Extract the [x, y] coordinate from the center of the cell holding the provided text.  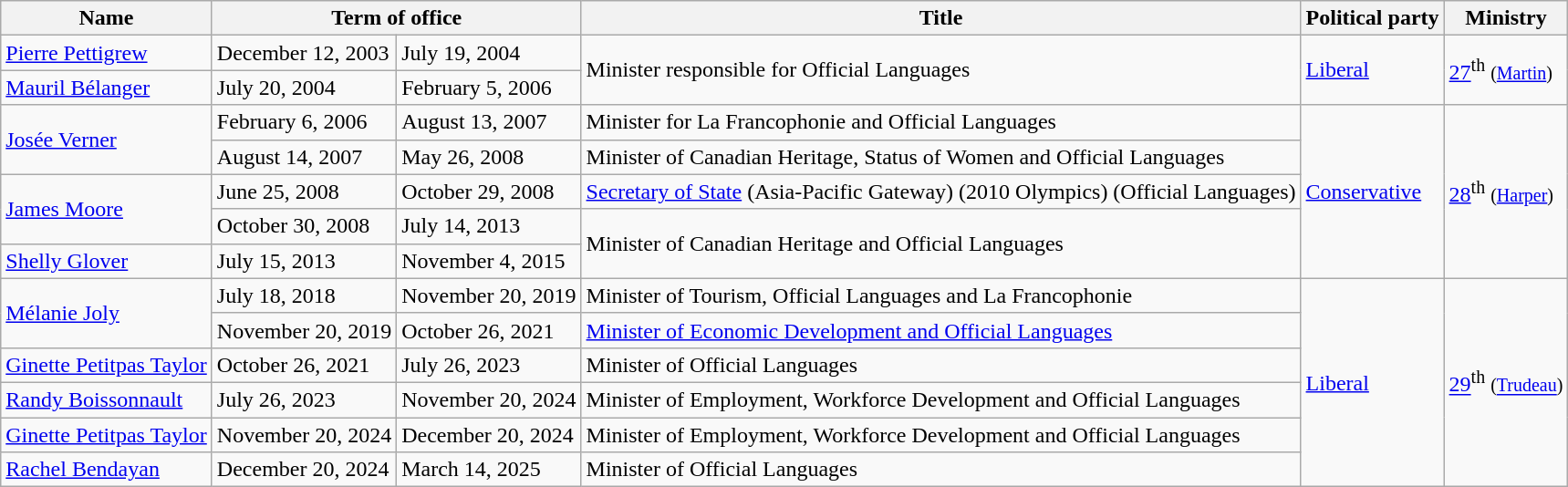
Name [107, 18]
August 13, 2007 [489, 122]
July 14, 2013 [489, 226]
July 18, 2018 [304, 295]
July 19, 2004 [489, 53]
Shelly Glover [107, 261]
Mélanie Joly [107, 313]
Mauril Bélanger [107, 88]
May 26, 2008 [489, 157]
Rachel Bendayan [107, 470]
February 6, 2006 [304, 122]
Minister of Economic Development and Official Languages [941, 330]
Pierre Pettigrew [107, 53]
July 20, 2004 [304, 88]
December 12, 2003 [304, 53]
November 4, 2015 [489, 261]
Minister responsible for Official Languages [941, 70]
Political party [1372, 18]
October 29, 2008 [489, 192]
Minister of Tourism, Official Languages and La Francophonie [941, 295]
Title [941, 18]
Minister of Canadian Heritage, Status of Women and Official Languages [941, 157]
Term of office [396, 18]
June 25, 2008 [304, 192]
March 14, 2025 [489, 470]
Ministry [1506, 18]
July 15, 2013 [304, 261]
29th (Trudeau) [1506, 382]
Randy Boissonnault [107, 399]
February 5, 2006 [489, 88]
Minister of Canadian Heritage and Official Languages [941, 243]
28th (Harper) [1506, 192]
Secretary of State (Asia-Pacific Gateway) (2010 Olympics) (Official Languages) [941, 192]
October 30, 2008 [304, 226]
Conservative [1372, 192]
Josée Verner [107, 140]
27th (Martin) [1506, 70]
August 14, 2007 [304, 157]
James Moore [107, 209]
Minister for La Francophonie and Official Languages [941, 122]
